From the cell containing the given text, extract its center point as (X, Y) coordinate. 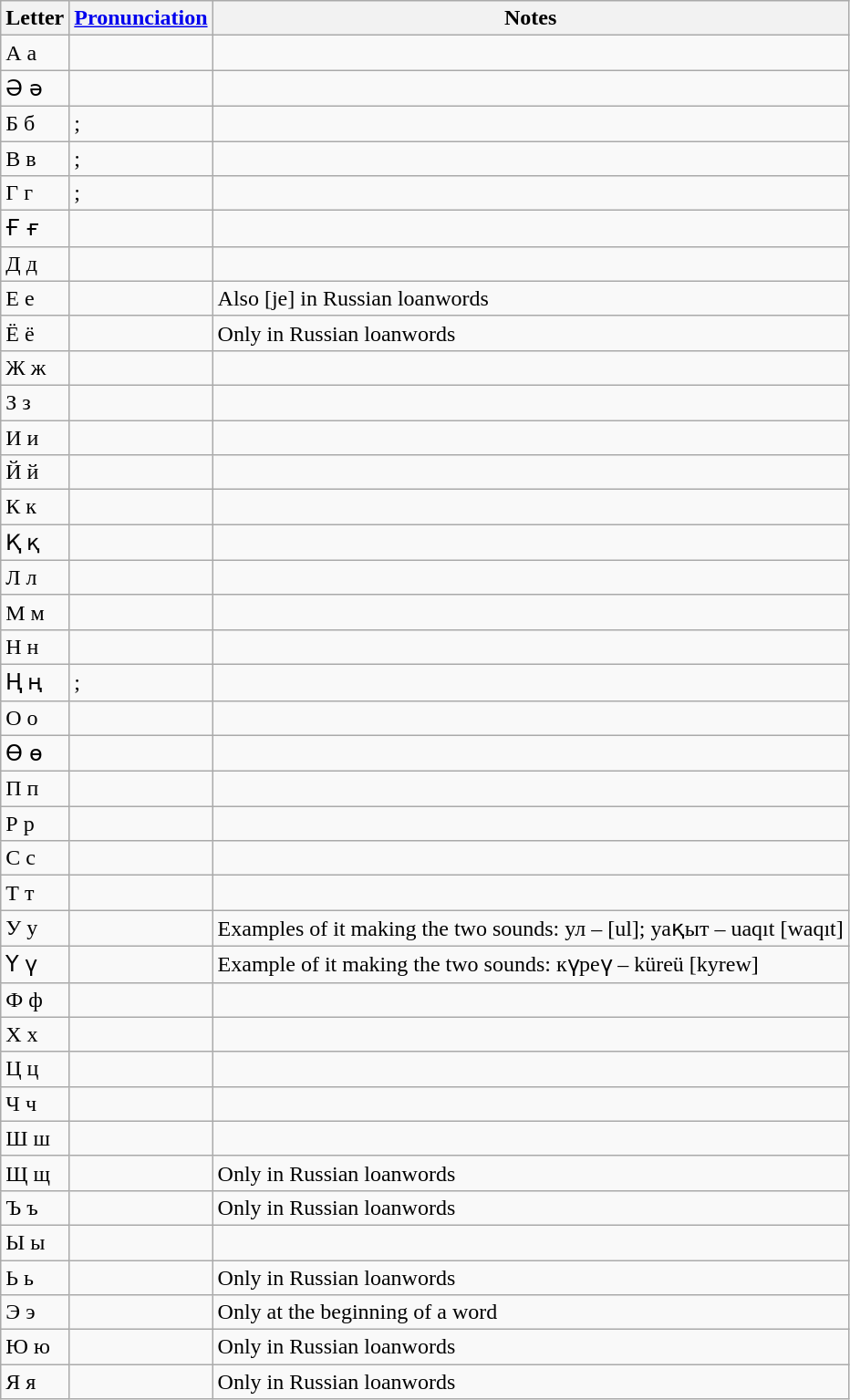
Letter (35, 18)
Щ щ (35, 1173)
И и (35, 437)
Only at the beginning of a word (531, 1312)
Also [je] in Russian loanwords (531, 298)
Л л (35, 577)
Ү ү (35, 964)
Й й (35, 472)
Р р (35, 824)
О о (35, 718)
У у (35, 928)
В в (35, 158)
Ю ю (35, 1347)
Ш ш (35, 1138)
Ж ж (35, 368)
З з (35, 402)
Ъ ъ (35, 1208)
Ф ф (35, 1000)
К к (35, 507)
Э э (35, 1312)
Pronunciation (140, 18)
Д д (35, 264)
Ә ә (35, 88)
А а (35, 53)
Ё ё (35, 333)
Н н (35, 647)
Ь ь (35, 1278)
Х х (35, 1034)
Ө ө (35, 753)
Ц ц (35, 1069)
Е е (35, 298)
П п (35, 789)
Ң ң (35, 682)
Қ қ (35, 543)
Examples of it making the two sounds: ул – [ul]; уақыт – uaqıt [waqıt] (531, 928)
Example of it making the two sounds: күреү – küreü [kyrew] (531, 964)
Г г (35, 193)
Т т (35, 893)
Я я (35, 1382)
М м (35, 612)
С с (35, 858)
Б б (35, 123)
Ч ч (35, 1104)
Notes (531, 18)
Ғ ғ (35, 229)
Ы ы (35, 1242)
